Return (x, y) of the center of cell containing provided text 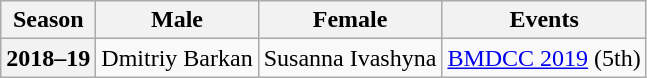
Events (544, 20)
Dmitriy Barkan (177, 58)
Male (177, 20)
Season (48, 20)
BMDCC 2019 (5th) (544, 58)
Female (350, 20)
2018–19 (48, 58)
Susanna Ivashyna (350, 58)
